Return the [x, y] coordinate for the center point of the cell that contains the specified text.  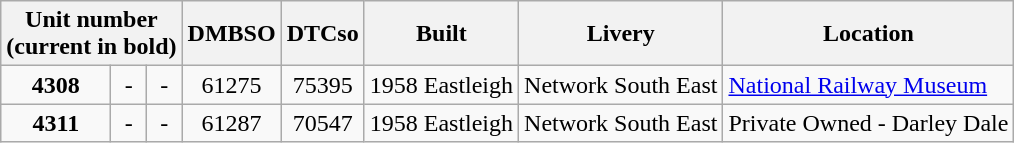
75395 [322, 85]
61275 [232, 85]
National Railway Museum [868, 85]
DMBSO [232, 34]
Built [441, 34]
Location [868, 34]
DTCso [322, 34]
Private Owned - Darley Dale [868, 123]
70547 [322, 123]
4308 [56, 85]
Unit number (current in bold) [92, 34]
4311 [56, 123]
61287 [232, 123]
Livery [621, 34]
